Pinpoint the cell where the given text exists, returning its [x, y] midpoint coordinate. 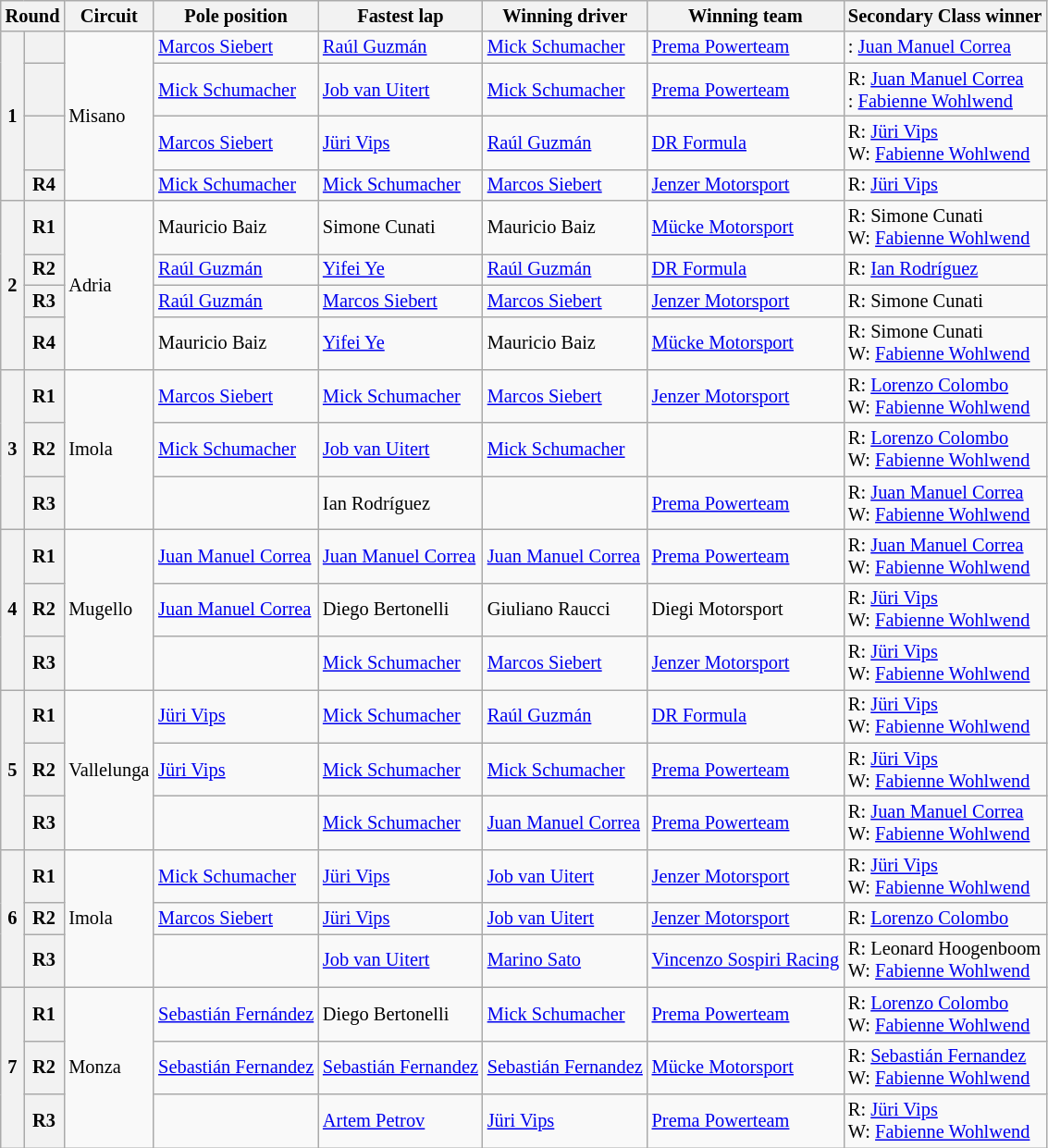
R: Simone Cunati [945, 301]
Winning driver [565, 16]
: Juan Manuel Correa [945, 47]
Diegi Motorsport [746, 610]
Ian Rodríguez [401, 503]
Fastest lap [401, 16]
6 [13, 918]
R: Jüri Vips [945, 185]
R: Sebastián FernandezW: Fabienne Wohlwend [945, 1068]
Secondary Class winner [945, 16]
Adria [109, 285]
Giuliano Raucci [565, 610]
Marino Sato [565, 960]
Pole position [236, 16]
3 [13, 450]
Sebastián Fernández [236, 1014]
2 [13, 285]
1 [13, 117]
R: Juan Manuel Correa: Fabienne Wohlwend [945, 90]
4 [13, 609]
R: Ian Rodríguez [945, 269]
Round [33, 16]
R: Lorenzo Colombo [945, 919]
Circuit [109, 16]
Vallelunga [109, 770]
Vincenzo Sospiri Racing [746, 960]
Misano [109, 117]
Mugello [109, 609]
R: Leonard HoogenboomW: Fabienne Wohlwend [945, 960]
Winning team [746, 16]
Simone Cunati [401, 228]
5 [13, 770]
7 [13, 1068]
Artem Petrov [401, 1120]
Monza [109, 1068]
